Capture the cell that displays the provided text and extract its (X, Y) central coordinate. 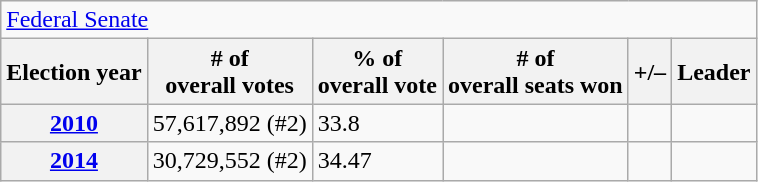
57,617,892 (#2) (230, 123)
Leader (714, 72)
% ofoverall vote (377, 72)
33.8 (377, 123)
2010 (74, 123)
30,729,552 (#2) (230, 161)
# ofoverall seats won (536, 72)
# ofoverall votes (230, 72)
2014 (74, 161)
Election year (74, 72)
Federal Senate (378, 20)
34.47 (377, 161)
+/– (650, 72)
